From the cell containing the given text, extract its center point as [x, y] coordinate. 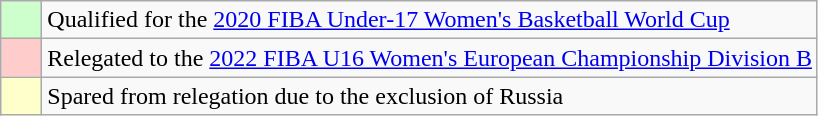
Relegated to the 2022 FIBA U16 Women's European Championship Division B [430, 58]
Spared from relegation due to the exclusion of Russia [430, 96]
Qualified for the 2020 FIBA Under-17 Women's Basketball World Cup [430, 20]
